Scan for the cell matching the given text and deliver its [x, y] coordinate at center. 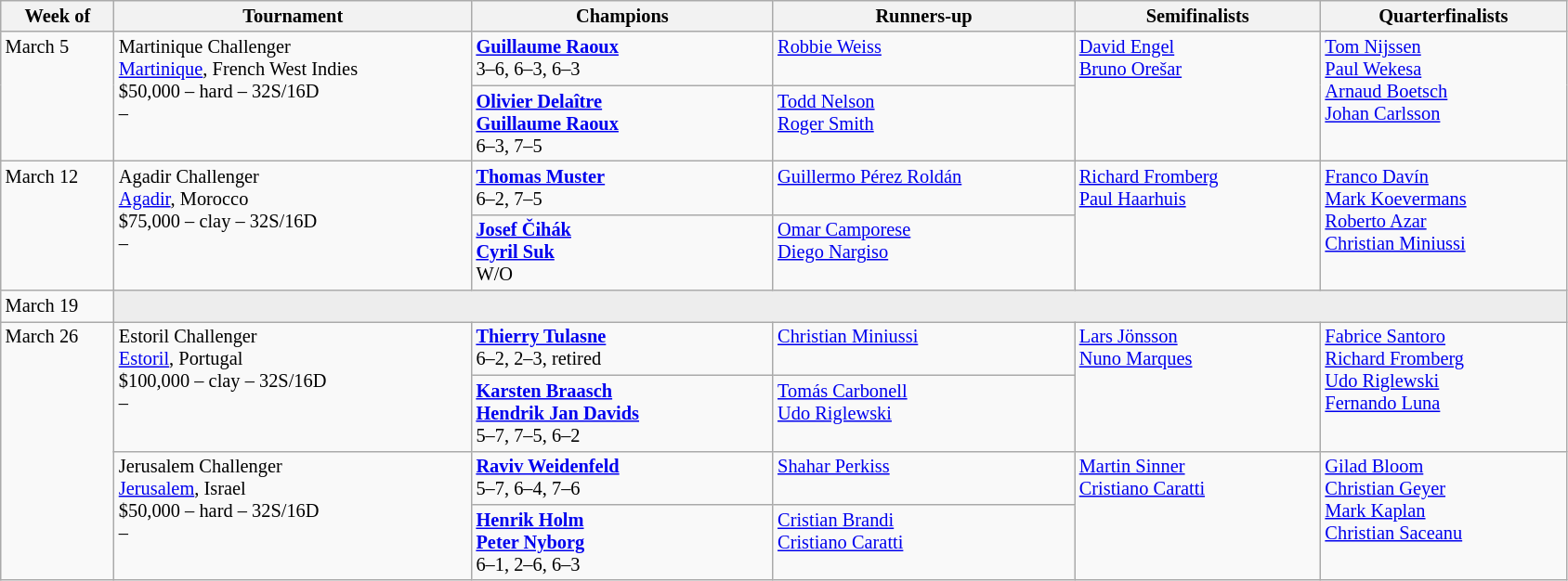
Henrik Holm Peter Nyborg 6–1, 2–6, 6–3 [622, 542]
Tom Nijssen Paul Wekesa Arnaud Boetsch Johan Carlsson [1444, 97]
Robbie Weiss [923, 58]
Semifinalists [1198, 16]
Tournament [294, 16]
Runners-up [923, 16]
Week of [58, 16]
Tomás Carbonell Udo Riglewski [923, 413]
March 26 [58, 451]
Martinique Challenger Martinique, French West Indies$50,000 – hard – 32S/16D – [294, 97]
Omar Camporese Diego Nargiso [923, 252]
Guillermo Pérez Roldán [923, 187]
March 5 [58, 97]
Christian Miniussi [923, 348]
Agadir Challenger Agadir, Morocco$75,000 – clay – 32S/16D – [294, 225]
Richard Fromberg Paul Haarhuis [1198, 225]
Jerusalem Challenger Jerusalem, Israel$50,000 – hard – 32S/16D – [294, 516]
Fabrice Santoro Richard Fromberg Udo Riglewski Fernando Luna [1444, 386]
Guillaume Raoux 3–6, 6–3, 6–3 [622, 58]
Martin Sinner Cristiano Caratti [1198, 516]
Franco Davín Mark Koevermans Roberto Azar Christian Miniussi [1444, 225]
Thierry Tulasne 6–2, 2–3, retired [622, 348]
March 19 [58, 306]
Karsten Braasch Hendrik Jan Davids 5–7, 7–5, 6–2 [622, 413]
Gilad Bloom Christian Geyer Mark Kaplan Christian Saceanu [1444, 516]
Todd Nelson Roger Smith [923, 123]
Lars Jönsson Nuno Marques [1198, 386]
Cristian Brandi Cristiano Caratti [923, 542]
Champions [622, 16]
Josef Čihák Cyril Suk W/O [622, 252]
David Engel Bruno Orešar [1198, 97]
Thomas Muster 6–2, 7–5 [622, 187]
Estoril Challenger Estoril, Portugal$100,000 – clay – 32S/16D – [294, 386]
Raviv Weidenfeld 5–7, 6–4, 7–6 [622, 478]
Olivier Delaître Guillaume Raoux 6–3, 7–5 [622, 123]
Quarterfinalists [1444, 16]
March 12 [58, 225]
Shahar Perkiss [923, 478]
